Determine the (X, Y) coordinate at the center of the cell enclosing the given text.  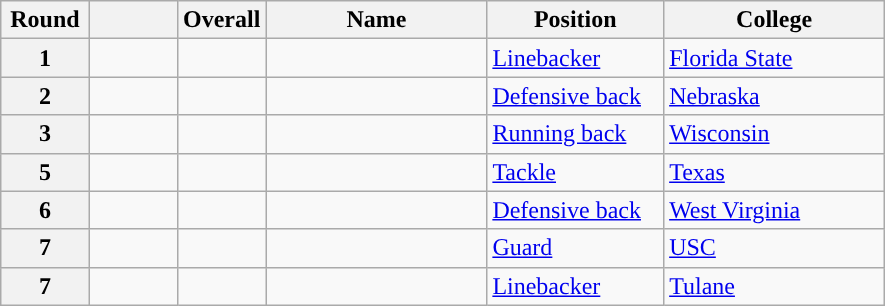
Florida State (774, 58)
Tackle (576, 172)
1 (45, 58)
College (774, 20)
Nebraska (774, 96)
2 (45, 96)
Overall (222, 20)
Texas (774, 172)
6 (45, 210)
West Virginia (774, 210)
Position (576, 20)
Tulane (774, 286)
Round (45, 20)
Name (376, 20)
5 (45, 172)
USC (774, 248)
3 (45, 134)
Running back (576, 134)
Wisconsin (774, 134)
Guard (576, 248)
